Return the (X, Y) coordinate for the center point of the cell that contains the specified text.  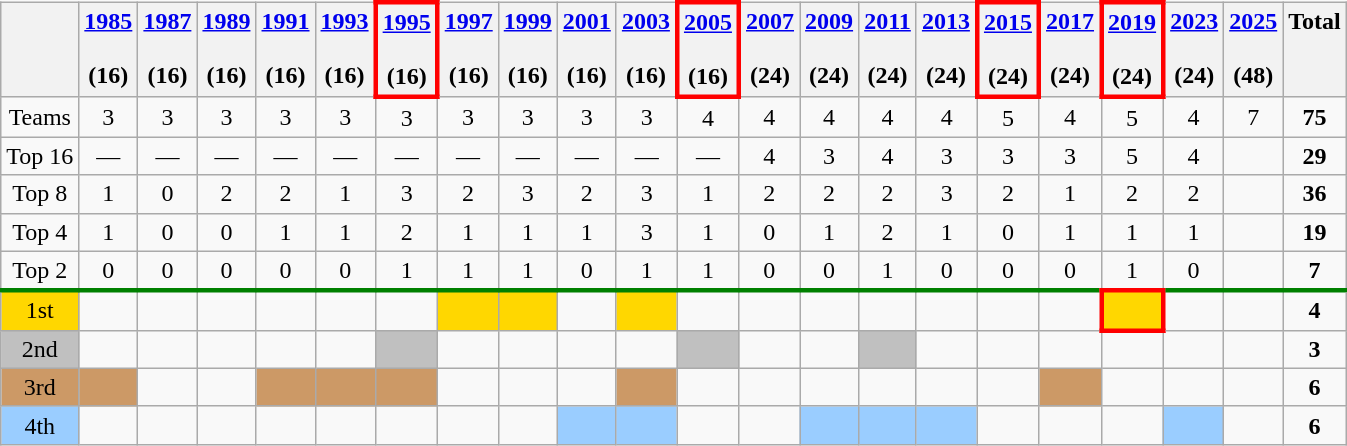
2001(16) (586, 50)
1993(16) (346, 50)
Top 16 (40, 156)
1985(16) (108, 50)
36 (1315, 194)
29 (1315, 156)
2011(24) (888, 50)
Top 4 (40, 232)
2009(24) (830, 50)
4th (40, 425)
2007(24) (770, 50)
1987(16) (168, 50)
2017(24) (1070, 50)
2nd (40, 349)
19 (1315, 232)
1991(16) (286, 50)
2025(48) (1254, 50)
1989(16) (226, 50)
1995(16) (407, 50)
2015(24) (1008, 50)
Top 8 (40, 194)
2023(24) (1194, 50)
Teams (40, 117)
1st (40, 311)
75 (1315, 117)
2013(24) (946, 50)
Top 2 (40, 271)
1999(16) (528, 50)
Total (1315, 50)
2003(16) (646, 50)
2005(16) (708, 50)
3rd (40, 387)
1997(16) (468, 50)
2019(24) (1132, 50)
